Detect which cell encompasses the target text, then output its (X, Y) center coordinate. 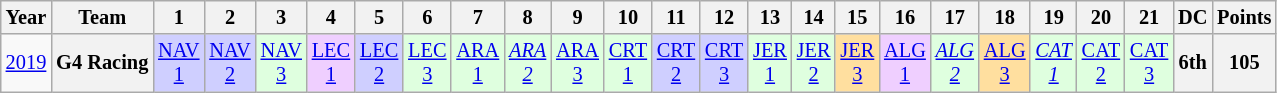
CRT3 (724, 63)
LEC1 (331, 63)
JER1 (770, 63)
NAV1 (178, 63)
JER2 (814, 63)
7 (478, 17)
21 (1149, 17)
15 (857, 17)
17 (955, 17)
Year (26, 17)
11 (676, 17)
19 (1053, 17)
Points (1244, 17)
CAT2 (1101, 63)
CRT1 (628, 63)
8 (528, 17)
LEC3 (427, 63)
CAT3 (1149, 63)
NAV3 (282, 63)
CRT2 (676, 63)
5 (379, 17)
20 (1101, 17)
LEC2 (379, 63)
12 (724, 17)
18 (1005, 17)
1 (178, 17)
JER3 (857, 63)
ARA2 (528, 63)
CAT1 (1053, 63)
4 (331, 17)
G4 Racing (102, 63)
14 (814, 17)
ALG3 (1005, 63)
6th (1192, 63)
105 (1244, 63)
ALG1 (905, 63)
10 (628, 17)
DC (1192, 17)
6 (427, 17)
NAV2 (230, 63)
2 (230, 17)
3 (282, 17)
9 (578, 17)
13 (770, 17)
2019 (26, 63)
ALG2 (955, 63)
ARA1 (478, 63)
ARA3 (578, 63)
Team (102, 17)
16 (905, 17)
